Output the [X, Y] coordinate of the center of the cell containing the given text.  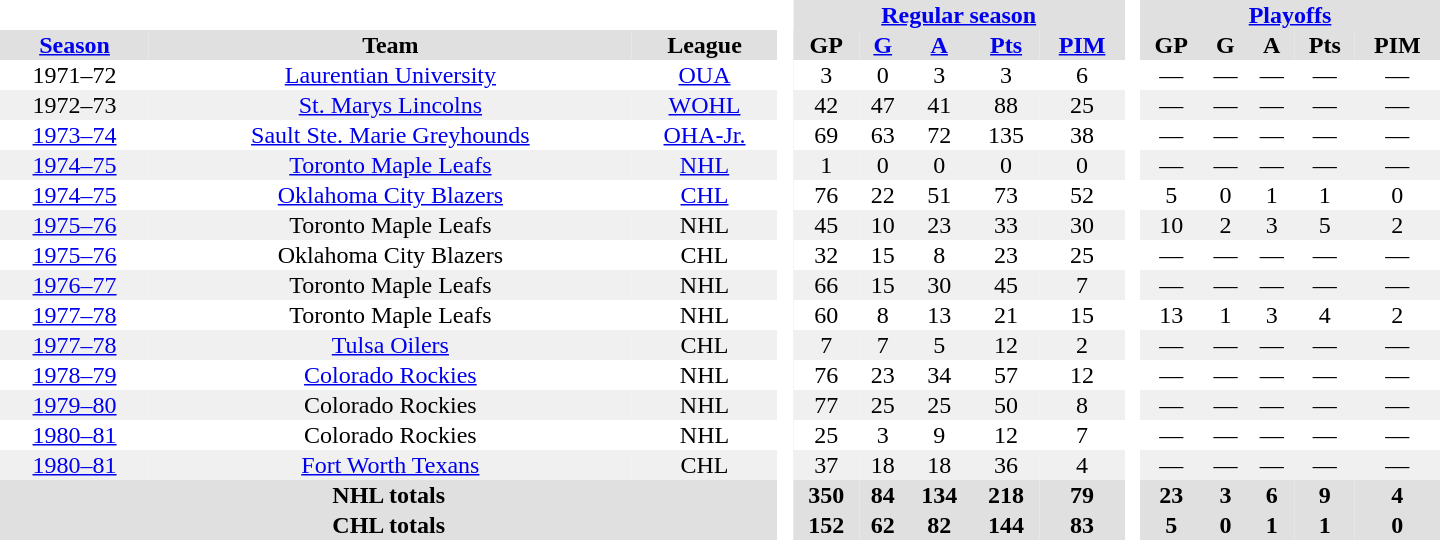
57 [1006, 375]
135 [1006, 135]
NHL totals [388, 495]
66 [826, 285]
1978–79 [74, 375]
350 [826, 495]
Sault Ste. Marie Greyhounds [390, 135]
42 [826, 105]
62 [883, 525]
88 [1006, 105]
72 [940, 135]
21 [1006, 315]
73 [1006, 195]
OHA-Jr. [705, 135]
144 [1006, 525]
79 [1082, 495]
82 [940, 525]
Laurentian University [390, 75]
32 [826, 255]
63 [883, 135]
60 [826, 315]
1972–73 [74, 105]
134 [940, 495]
36 [1006, 465]
51 [940, 195]
1976–77 [74, 285]
Regular season [959, 15]
50 [1006, 405]
218 [1006, 495]
152 [826, 525]
Fort Worth Texans [390, 465]
1979–80 [74, 405]
84 [883, 495]
1973–74 [74, 135]
52 [1082, 195]
1971–72 [74, 75]
Team [390, 45]
37 [826, 465]
OUA [705, 75]
Tulsa Oilers [390, 345]
34 [940, 375]
69 [826, 135]
League [705, 45]
Playoffs [1290, 15]
38 [1082, 135]
22 [883, 195]
41 [940, 105]
47 [883, 105]
33 [1006, 225]
83 [1082, 525]
77 [826, 405]
Season [74, 45]
CHL totals [388, 525]
WOHL [705, 105]
St. Marys Lincolns [390, 105]
